Pinpoint the cell where the given text exists, returning its [X, Y] midpoint coordinate. 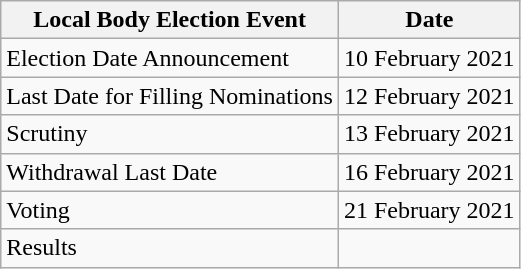
13 February 2021 [429, 134]
Withdrawal Last Date [170, 172]
Results [170, 248]
Last Date for Filling Nominations [170, 96]
Election Date Announcement [170, 58]
16 February 2021 [429, 172]
Voting [170, 210]
21 February 2021 [429, 210]
Scrutiny [170, 134]
10 February 2021 [429, 58]
12 February 2021 [429, 96]
Local Body Election Event [170, 20]
Date [429, 20]
